From the cell containing the given text, extract its center point as [x, y] coordinate. 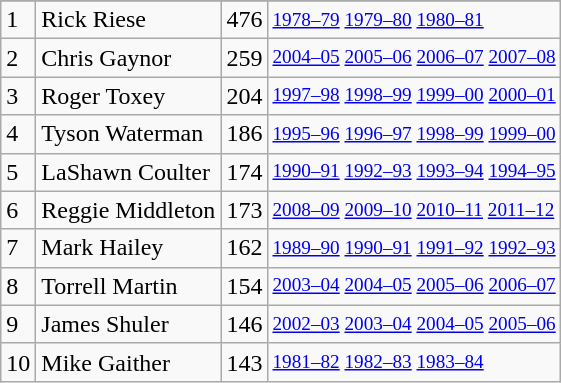
6 [18, 210]
2002–03 2003–04 2004–05 2005–06 [414, 324]
146 [244, 324]
2004–05 2005–06 2006–07 2007–08 [414, 58]
1981–82 1982–83 1983–84 [414, 362]
1997–98 1998–99 1999–00 2000–01 [414, 96]
5 [18, 172]
1989–90 1990–91 1991–92 1992–93 [414, 248]
James Shuler [128, 324]
10 [18, 362]
204 [244, 96]
1978–79 1979–80 1980–81 [414, 20]
Reggie Middleton [128, 210]
3 [18, 96]
174 [244, 172]
7 [18, 248]
476 [244, 20]
Mike Gaither [128, 362]
154 [244, 286]
Rick Riese [128, 20]
259 [244, 58]
2 [18, 58]
186 [244, 134]
9 [18, 324]
2008–09 2009–10 2010–11 2011–12 [414, 210]
143 [244, 362]
Roger Toxey [128, 96]
2003–04 2004–05 2005–06 2006–07 [414, 286]
Torrell Martin [128, 286]
4 [18, 134]
Tyson Waterman [128, 134]
Mark Hailey [128, 248]
Chris Gaynor [128, 58]
1995–96 1996–97 1998–99 1999–00 [414, 134]
1990–91 1992–93 1993–94 1994–95 [414, 172]
1 [18, 20]
162 [244, 248]
8 [18, 286]
LaShawn Coulter [128, 172]
173 [244, 210]
